Scan for the cell matching the given text and deliver its [X, Y] coordinate at center. 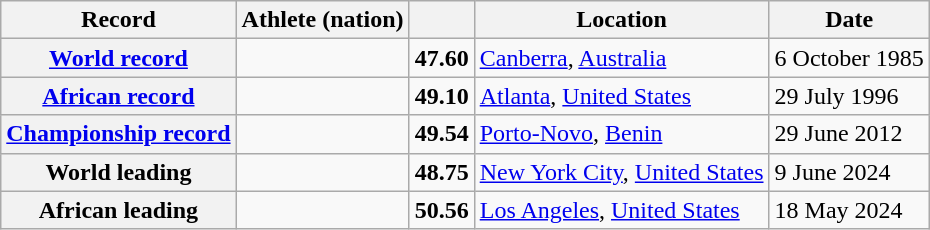
African record [118, 96]
World record [118, 58]
29 June 2012 [849, 134]
49.10 [442, 96]
50.56 [442, 210]
Los Angeles, United States [622, 210]
Canberra, Australia [622, 58]
New York City, United States [622, 172]
18 May 2024 [849, 210]
Porto-Novo, Benin [622, 134]
Date [849, 20]
Championship record [118, 134]
9 June 2024 [849, 172]
Record [118, 20]
49.54 [442, 134]
29 July 1996 [849, 96]
Location [622, 20]
47.60 [442, 58]
World leading [118, 172]
Athlete (nation) [322, 20]
Atlanta, United States [622, 96]
African leading [118, 210]
6 October 1985 [849, 58]
48.75 [442, 172]
